Find where the given text appears and provide that cell's center as [X, Y] coordinate. 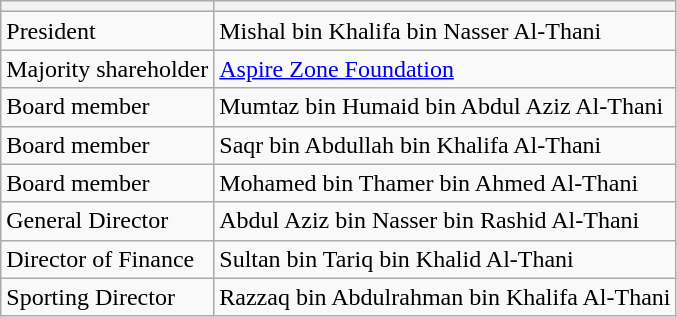
President [108, 31]
Sporting Director [108, 297]
Mumtaz bin Humaid bin Abdul Aziz Al-Thani [445, 107]
Mishal bin Khalifa bin Nasser Al-Thani [445, 31]
General Director [108, 221]
Mohamed bin Thamer bin Ahmed Al-Thani [445, 183]
Aspire Zone Foundation [445, 69]
Abdul Aziz bin Nasser bin Rashid Al-Thani [445, 221]
Sultan bin Tariq bin Khalid Al-Thani [445, 259]
Director of Finance [108, 259]
Saqr bin Abdullah bin Khalifa Al-Thani [445, 145]
Razzaq bin Abdulrahman bin Khalifa Al-Thani [445, 297]
Majority shareholder [108, 69]
